Pinpoint the cell where the given text exists, returning its (x, y) midpoint coordinate. 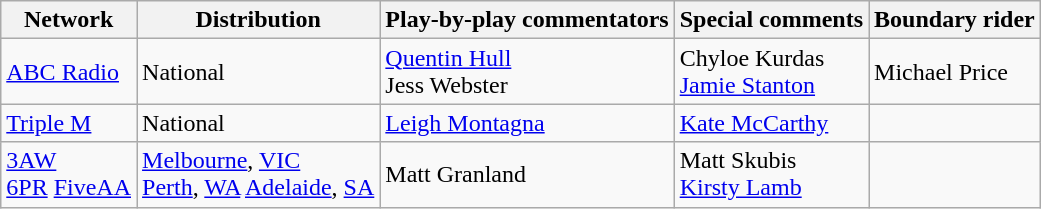
3AW6PR FiveAA (69, 174)
Boundary rider (955, 20)
Distribution (258, 20)
Chyloe KurdasJamie Stanton (771, 72)
Quentin HullJess Webster (527, 72)
Kate McCarthy (771, 123)
Triple M (69, 123)
Network (69, 20)
Michael Price (955, 72)
Melbourne, VICPerth, WA Adelaide, SA (258, 174)
Leigh Montagna (527, 123)
ABC Radio (69, 72)
Matt SkubisKirsty Lamb (771, 174)
Special comments (771, 20)
Matt Granland (527, 174)
Play-by-play commentators (527, 20)
